Output the [x, y] coordinate of the center of the cell containing the given text.  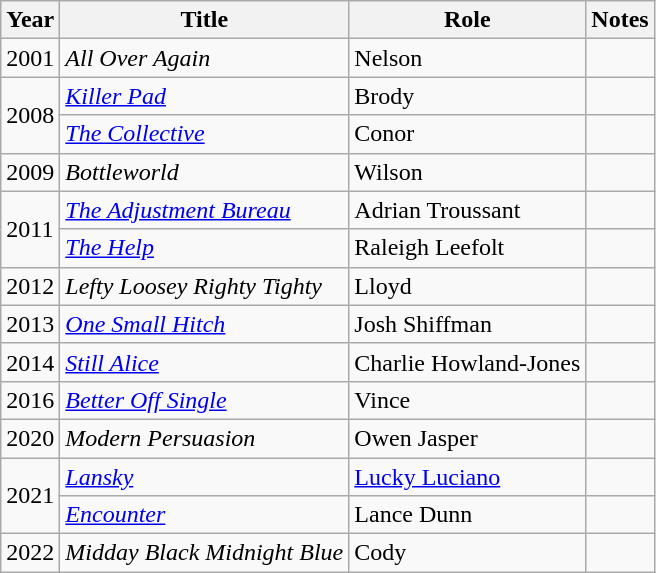
Lansky [204, 477]
Adrian Troussant [468, 210]
Modern Persuasion [204, 438]
Title [204, 20]
Vince [468, 400]
2001 [30, 58]
2014 [30, 362]
Better Off Single [204, 400]
Notes [620, 20]
2012 [30, 286]
The Help [204, 248]
2009 [30, 172]
2022 [30, 553]
Cody [468, 553]
Lloyd [468, 286]
Charlie Howland-Jones [468, 362]
The Collective [204, 134]
2021 [30, 496]
Midday Black Midnight Blue [204, 553]
All Over Again [204, 58]
Lefty Loosey Righty Tighty [204, 286]
Josh Shiffman [468, 324]
Wilson [468, 172]
Role [468, 20]
Brody [468, 96]
2016 [30, 400]
Encounter [204, 515]
The Adjustment Bureau [204, 210]
One Small Hitch [204, 324]
Year [30, 20]
Raleigh Leefolt [468, 248]
Killer Pad [204, 96]
2013 [30, 324]
Lucky Luciano [468, 477]
Still Alice [204, 362]
Bottleworld [204, 172]
Lance Dunn [468, 515]
Owen Jasper [468, 438]
Conor [468, 134]
2008 [30, 115]
2020 [30, 438]
2011 [30, 229]
Nelson [468, 58]
